Search for the cell housing the specified text and yield its (X, Y) center coordinate. 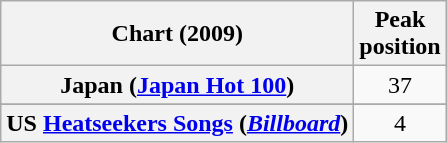
US Heatseekers Songs (Billboard) (178, 123)
Peakposition (400, 34)
37 (400, 85)
4 (400, 123)
Japan (Japan Hot 100) (178, 85)
Chart (2009) (178, 34)
